Output the (X, Y) coordinate of the center of the cell containing the given text.  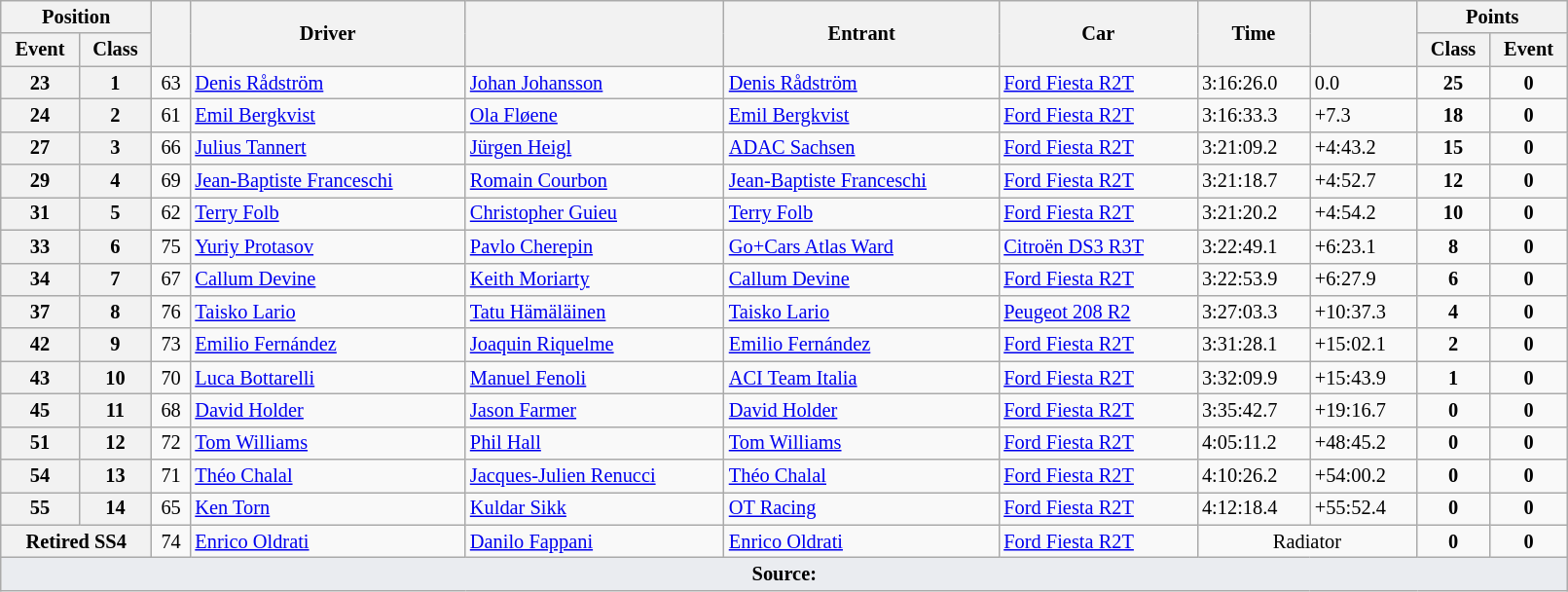
Jacques-Julien Renucci (595, 476)
42 (40, 345)
Manuel Fenoli (595, 378)
Christopher Guieu (595, 213)
72 (171, 443)
Go+Cars Atlas Ward (861, 246)
Kuldar Sikk (595, 508)
Tatu Hämäläinen (595, 312)
23 (40, 83)
+4:54.2 (1364, 213)
65 (171, 508)
Ken Torn (327, 508)
Entrant (861, 33)
+15:02.1 (1364, 345)
61 (171, 115)
3:22:53.9 (1254, 279)
68 (171, 410)
+15:43.9 (1364, 378)
+6:23.1 (1364, 246)
3:21:18.7 (1254, 181)
Position (76, 17)
27 (40, 148)
3:32:09.9 (1254, 378)
Julius Tannert (327, 148)
Retired SS4 (76, 541)
4:10:26.2 (1254, 476)
3 (115, 148)
33 (40, 246)
Joaquin Riquelme (595, 345)
4:05:11.2 (1254, 443)
4:12:18.4 (1254, 508)
5 (115, 213)
55 (40, 508)
51 (40, 443)
Johan Johansson (595, 83)
31 (40, 213)
Car (1098, 33)
Citroën DS3 R3T (1098, 246)
3:16:33.3 (1254, 115)
ADAC Sachsen (861, 148)
Pavlo Cherepin (595, 246)
Radiator (1307, 541)
15 (1453, 148)
24 (40, 115)
+19:16.7 (1364, 410)
ACI Team Italia (861, 378)
0.0 (1364, 83)
Jürgen Heigl (595, 148)
Time (1254, 33)
Ola Fløene (595, 115)
Driver (327, 33)
75 (171, 246)
14 (115, 508)
Yuriy Protasov (327, 246)
Jason Farmer (595, 410)
Danilo Fappani (595, 541)
3:27:03.3 (1254, 312)
3:21:20.2 (1254, 213)
Peugeot 208 R2 (1098, 312)
25 (1453, 83)
Points (1493, 17)
Romain Courbon (595, 181)
70 (171, 378)
OT Racing (861, 508)
67 (171, 279)
11 (115, 410)
3:21:09.2 (1254, 148)
3:31:28.1 (1254, 345)
+4:43.2 (1364, 148)
3:22:49.1 (1254, 246)
63 (171, 83)
Phil Hall (595, 443)
13 (115, 476)
62 (171, 213)
74 (171, 541)
+55:52.4 (1364, 508)
45 (40, 410)
Luca Bottarelli (327, 378)
54 (40, 476)
+6:27.9 (1364, 279)
43 (40, 378)
29 (40, 181)
3:16:26.0 (1254, 83)
+10:37.3 (1364, 312)
9 (115, 345)
71 (171, 476)
Source: (784, 573)
+7.3 (1364, 115)
66 (171, 148)
Keith Moriarty (595, 279)
37 (40, 312)
73 (171, 345)
69 (171, 181)
+4:52.7 (1364, 181)
18 (1453, 115)
7 (115, 279)
3:35:42.7 (1254, 410)
34 (40, 279)
+48:45.2 (1364, 443)
76 (171, 312)
+54:00.2 (1364, 476)
